Detect which cell encompasses the target text, then output its [X, Y] center coordinate. 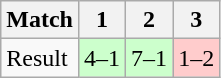
7–1 [150, 58]
4–1 [102, 58]
Result [40, 58]
2 [150, 20]
1 [102, 20]
1–2 [196, 58]
Match [40, 20]
3 [196, 20]
